Scan for the cell matching the given text and deliver its [x, y] coordinate at center. 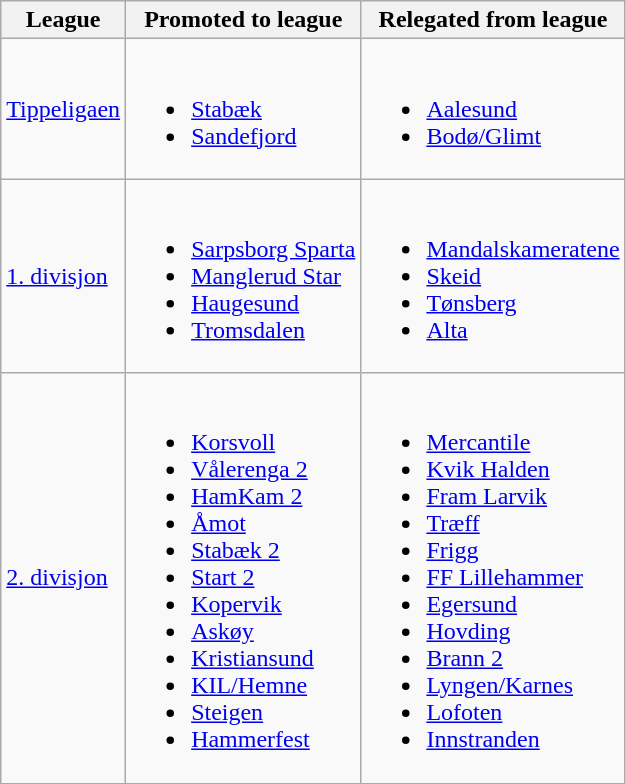
Relegated from league [493, 20]
AalesundBodø/Glimt [493, 109]
1. divisjon [64, 276]
MercantileKvik HaldenFram LarvikTræffFriggFF LillehammerEgersundHovdingBrann 2Lyngen/KarnesLofotenInnstranden [493, 578]
KorsvollVålerenga 2HamKam 2ÅmotStabæk 2Start 2KopervikAskøyKristiansundKIL/HemneSteigenHammerfest [244, 578]
League [64, 20]
StabækSandefjord [244, 109]
2. divisjon [64, 578]
MandalskamerateneSkeidTønsbergAlta [493, 276]
Sarpsborg SpartaManglerud StarHaugesundTromsdalen [244, 276]
Tippeligaen [64, 109]
Promoted to league [244, 20]
